Provide the [x, y] coordinate of the cell's center where the given text is located.  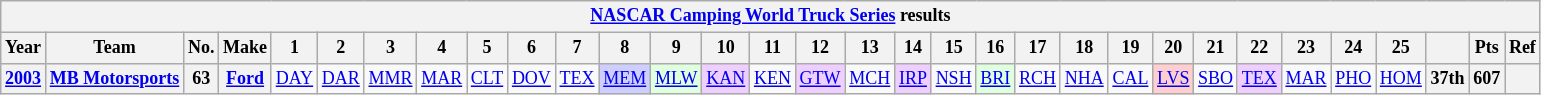
Ford [246, 78]
8 [625, 48]
DOV [532, 78]
25 [1402, 48]
DAR [340, 78]
MLW [676, 78]
37th [1448, 78]
NHA [1084, 78]
1 [294, 48]
LVS [1174, 78]
NASCAR Camping World Truck Series results [770, 16]
HOM [1402, 78]
607 [1487, 78]
2003 [24, 78]
PHO [1354, 78]
10 [726, 48]
2 [340, 48]
CLT [488, 78]
9 [676, 48]
22 [1259, 48]
5 [488, 48]
MEM [625, 78]
Year [24, 48]
3 [390, 48]
18 [1084, 48]
MB Motorsports [114, 78]
17 [1038, 48]
BRI [996, 78]
DAY [294, 78]
KAN [726, 78]
20 [1174, 48]
14 [914, 48]
4 [442, 48]
MCH [870, 78]
13 [870, 48]
GTW [820, 78]
12 [820, 48]
24 [1354, 48]
CAL [1130, 78]
7 [577, 48]
NSH [954, 78]
16 [996, 48]
19 [1130, 48]
Make [246, 48]
23 [1306, 48]
11 [773, 48]
IRP [914, 78]
KEN [773, 78]
No. [202, 48]
63 [202, 78]
15 [954, 48]
Pts [1487, 48]
Ref [1523, 48]
21 [1216, 48]
SBO [1216, 78]
MMR [390, 78]
6 [532, 48]
Team [114, 48]
RCH [1038, 78]
